Capture the cell that displays the provided text and extract its (X, Y) central coordinate. 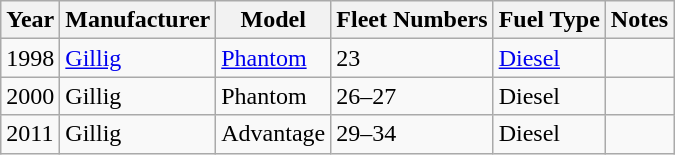
2011 (30, 134)
Advantage (274, 134)
2000 (30, 96)
26–27 (412, 96)
Model (274, 20)
29–34 (412, 134)
Fleet Numbers (412, 20)
1998 (30, 58)
Notes (639, 20)
23 (412, 58)
Manufacturer (138, 20)
Fuel Type (549, 20)
Year (30, 20)
